Provide the [X, Y] coordinate of the cell's center where the given text is located.  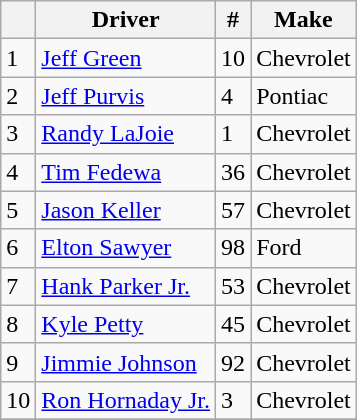
# [234, 20]
Jimmie Johnson [126, 362]
Make [304, 20]
2 [18, 96]
Jeff Green [126, 58]
8 [18, 324]
36 [234, 172]
Randy LaJoie [126, 134]
98 [234, 248]
Hank Parker Jr. [126, 286]
Kyle Petty [126, 324]
7 [18, 286]
53 [234, 286]
Ford [304, 248]
Jason Keller [126, 210]
Driver [126, 20]
Pontiac [304, 96]
92 [234, 362]
9 [18, 362]
6 [18, 248]
Tim Fedewa [126, 172]
Elton Sawyer [126, 248]
Jeff Purvis [126, 96]
57 [234, 210]
Ron Hornaday Jr. [126, 400]
5 [18, 210]
45 [234, 324]
